Pinpoint the cell where the given text exists, returning its [X, Y] midpoint coordinate. 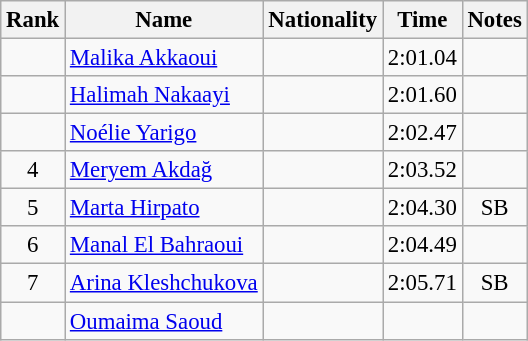
Meryem Akdağ [164, 170]
6 [33, 245]
2:01.60 [422, 95]
2:02.47 [422, 133]
Marta Hirpato [164, 208]
Arina Kleshchukova [164, 283]
2:04.30 [422, 208]
Noélie Yarigo [164, 133]
2:03.52 [422, 170]
Nationality [322, 20]
Malika Akkaoui [164, 58]
7 [33, 283]
Notes [494, 20]
Halimah Nakaayi [164, 95]
Rank [33, 20]
2:04.49 [422, 245]
Oumaima Saoud [164, 321]
4 [33, 170]
Manal El Bahraoui [164, 245]
5 [33, 208]
2:05.71 [422, 283]
Time [422, 20]
2:01.04 [422, 58]
Name [164, 20]
